Capture the cell that displays the provided text and extract its (X, Y) central coordinate. 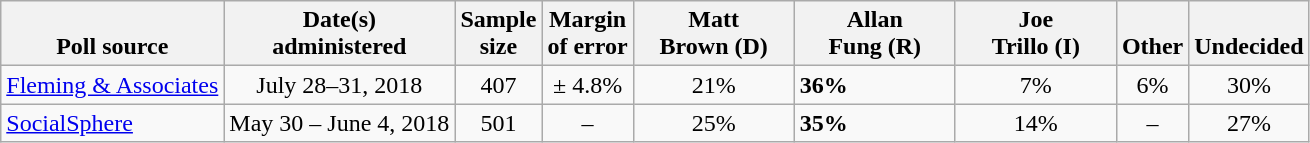
407 (498, 85)
Other (1152, 34)
Fleming & Associates (112, 85)
35% (874, 123)
21% (714, 85)
MattBrown (D) (714, 34)
Date(s)administered (340, 34)
SocialSphere (112, 123)
30% (1249, 85)
± 4.8% (588, 85)
Poll source (112, 34)
May 30 – June 4, 2018 (340, 123)
July 28–31, 2018 (340, 85)
Undecided (1249, 34)
Samplesize (498, 34)
Marginof error (588, 34)
14% (1036, 123)
25% (714, 123)
27% (1249, 123)
6% (1152, 85)
36% (874, 85)
JoeTrillo (I) (1036, 34)
AllanFung (R) (874, 34)
7% (1036, 85)
501 (498, 123)
